Capture the cell that displays the provided text and extract its (X, Y) central coordinate. 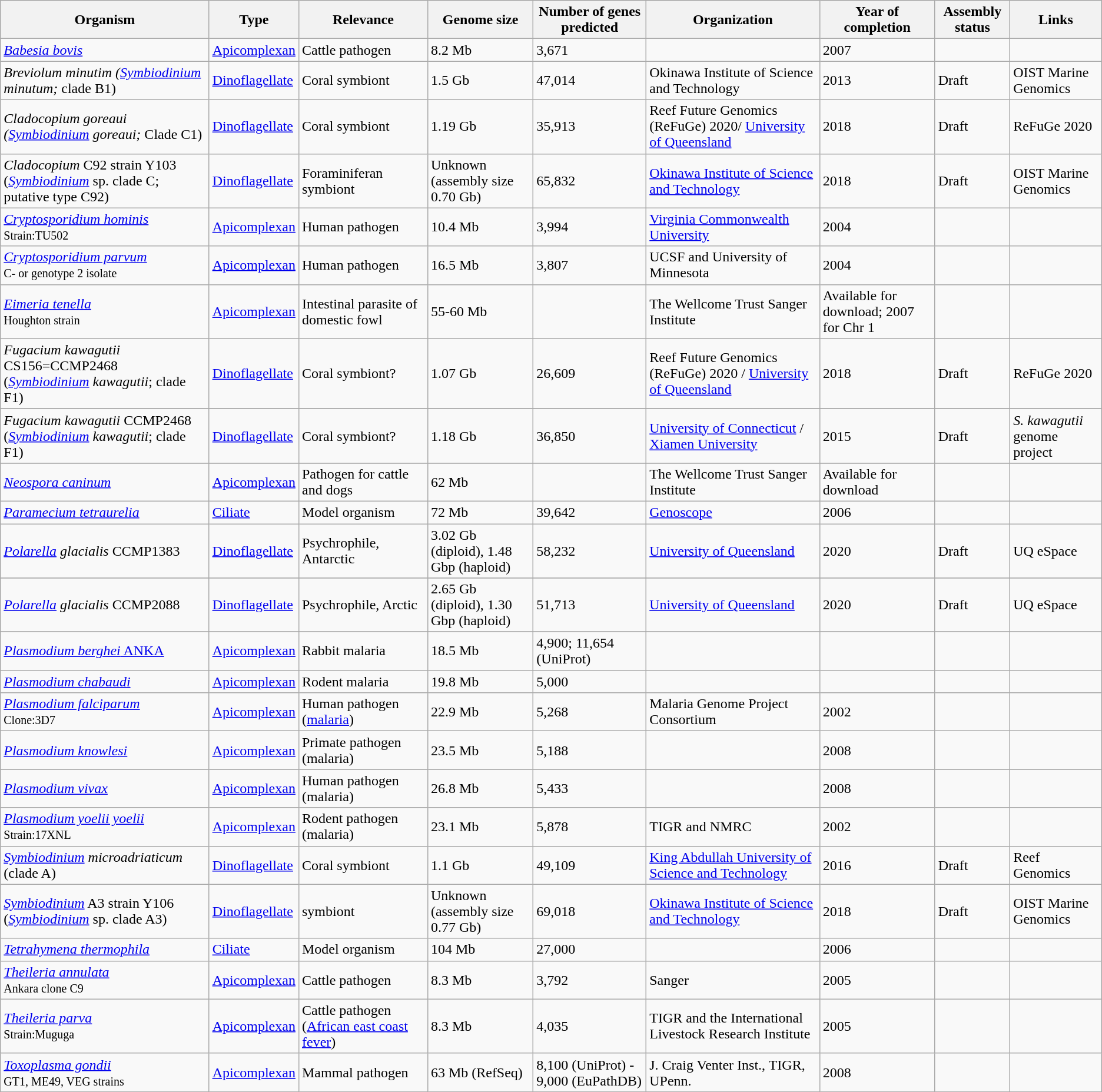
5,268 (590, 712)
4,900; 11,654 (UniProt) (590, 651)
University of Connecticut / Xiamen University (733, 436)
1.19 Gb (480, 127)
Genoscope (733, 512)
Cryptosporidium hominisStrain:TU502 (105, 227)
49,109 (590, 865)
Rodent pathogen (malaria) (363, 827)
Assembly status (972, 20)
27,000 (590, 950)
Toxoplasma gondiiGT1, ME49, VEG strains (105, 1073)
symbiont (363, 911)
10.4 Mb (480, 227)
Unknown (assembly size 0.77 Gb) (480, 911)
Plasmodium yoelii yoeliiStrain:17XNL (105, 827)
Cattle pathogen (African east coast fever) (363, 1026)
King Abdullah University of Science and Technology (733, 865)
Plasmodium vivax (105, 789)
22.9 Mb (480, 712)
72 Mb (480, 512)
5,188 (590, 750)
39,642 (590, 512)
Type (254, 20)
5,433 (590, 789)
63 Mb (RefSeq) (480, 1073)
Babesia bovis (105, 50)
Reef Genomics (1056, 865)
36,850 (590, 436)
16.5 Mb (480, 265)
J. Craig Venter Inst., TIGR, UPenn. (733, 1073)
2015 (877, 436)
Paramecium tetraurelia (105, 512)
8.2 Mb (480, 50)
26.8 Mb (480, 789)
3,807 (590, 265)
Reef Future Genomics (ReFuGe) 2020/ University of Queensland (733, 127)
Mammal pathogen (363, 1073)
2007 (877, 50)
Virginia Commonwealth University (733, 227)
Theileria parvaStrain:Muguga (105, 1026)
S. kawagutii genome project (1056, 436)
3,671 (590, 50)
1.5 Gb (480, 80)
Psychrophile, Antarctic (363, 551)
65,832 (590, 181)
1.07 Gb (480, 373)
Links (1056, 20)
Pathogen for cattle and dogs (363, 482)
Fugacium kawagutii CCMP2468 (Symbiodinium kawagutii; clade F1) (105, 436)
Relevance (363, 20)
1.18 Gb (480, 436)
Organization (733, 20)
Year of completion (877, 20)
Rodent malaria (363, 682)
5,878 (590, 827)
TIGR and the International Livestock Research Institute (733, 1026)
Symbiodinium A3 strain Y106 (Symbiodinium sp. clade A3) (105, 911)
58,232 (590, 551)
Plasmodium chabaudi (105, 682)
Intestinal parasite of domestic fowl (363, 311)
Primate pathogen (malaria) (363, 750)
Fugacium kawagutii CS156=CCMP2468 (Symbiodinium kawagutii; clade F1) (105, 373)
104 Mb (480, 950)
Breviolum minutim (Symbiodinium minutum; clade B1) (105, 80)
Rabbit malaria (363, 651)
Psychrophile, Arctic (363, 605)
47,014 (590, 80)
4,035 (590, 1026)
Available for download; 2007 for Chr 1 (877, 311)
Cladocopium goreaui (Symbiodinium goreaui; Clade C1) (105, 127)
Plasmodium knowlesi (105, 750)
Plasmodium falciparumClone:3D7 (105, 712)
1.1 Gb (480, 865)
Neospora caninum (105, 482)
Polarella glacialis CCMP2088 (105, 605)
55-60 Mb (480, 311)
Cryptosporidium parvumC- or genotype 2 isolate (105, 265)
Number of genes predicted (590, 20)
Symbiodinium microadriaticum (clade A) (105, 865)
2013 (877, 80)
Sanger (733, 980)
23.5 Mb (480, 750)
19.8 Mb (480, 682)
UCSF and University of Minnesota (733, 265)
Cladocopium C92 strain Y103 (Symbiodinium sp. clade C; putative type C92) (105, 181)
3.02 Gb (diploid), 1.48 Gbp (haploid) (480, 551)
Malaria Genome Project Consortium (733, 712)
18.5 Mb (480, 651)
23.1 Mb (480, 827)
2016 (877, 865)
Plasmodium berghei ANKA (105, 651)
Tetrahymena thermophila (105, 950)
Polarella glacialis CCMP1383 (105, 551)
35,913 (590, 127)
Eimeria tenellaHoughton strain (105, 311)
Reef Future Genomics (ReFuGe) 2020 / University of Queensland (733, 373)
3,792 (590, 980)
69,018 (590, 911)
Organism (105, 20)
3,994 (590, 227)
26,609 (590, 373)
TIGR and NMRC (733, 827)
8,100 (UniProt) - 9,000 (EuPathDB) (590, 1073)
Theileria annulataAnkara clone C9 (105, 980)
Genome size (480, 20)
Unknown (assembly size 0.70 Gb) (480, 181)
Foraminiferan symbiont (363, 181)
Available for download (877, 482)
51,713 (590, 605)
62 Mb (480, 482)
5,000 (590, 682)
2.65 Gb (diploid), 1.30 Gbp (haploid) (480, 605)
